Scan for the cell matching the given text and deliver its [X, Y] coordinate at center. 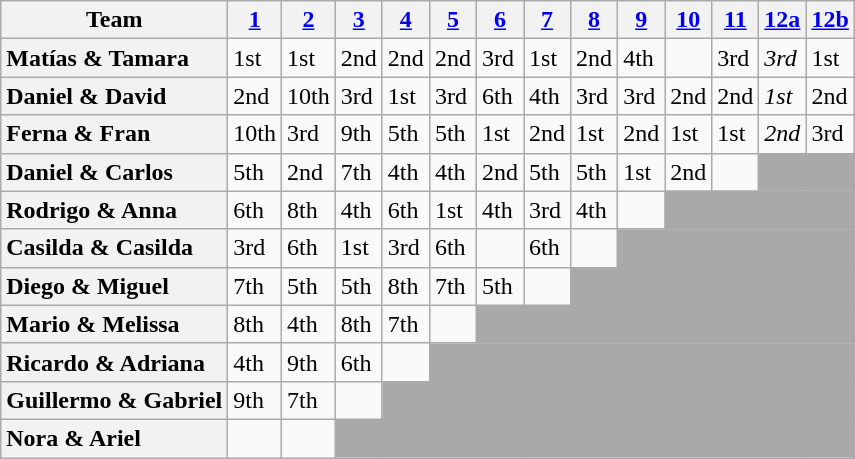
7 [548, 20]
Daniel & David [114, 96]
1 [255, 20]
9 [642, 20]
Matías & Tamara [114, 58]
5 [452, 20]
10 [688, 20]
2 [309, 20]
Nora & Ariel [114, 438]
4 [406, 20]
Rodrigo & Anna [114, 210]
Diego & Miguel [114, 286]
Team [114, 20]
Daniel & Carlos [114, 172]
Mario & Melissa [114, 324]
11 [736, 20]
Guillermo & Gabriel [114, 400]
6 [500, 20]
Ferna & Fran [114, 134]
12b [830, 20]
Ricardo & Adriana [114, 362]
3 [358, 20]
12a [782, 20]
Casilda & Casilda [114, 248]
8 [594, 20]
